Locate the cell with the specified text and output its [x, y] center coordinate. 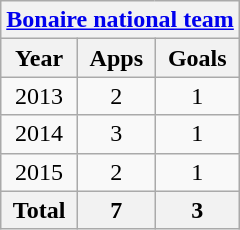
7 [116, 210]
Bonaire national team [120, 20]
2013 [40, 96]
Goals [197, 58]
2014 [40, 134]
2015 [40, 172]
Year [40, 58]
Apps [116, 58]
Total [40, 210]
